Return the [X, Y] coordinate for the center point of the cell that contains the specified text.  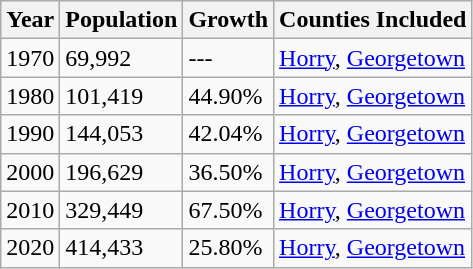
Counties Included [373, 20]
--- [228, 58]
196,629 [122, 172]
2010 [30, 210]
25.80% [228, 248]
69,992 [122, 58]
44.90% [228, 96]
Year [30, 20]
329,449 [122, 210]
36.50% [228, 172]
1990 [30, 134]
101,419 [122, 96]
67.50% [228, 210]
Population [122, 20]
2020 [30, 248]
1970 [30, 58]
1980 [30, 96]
144,053 [122, 134]
414,433 [122, 248]
42.04% [228, 134]
Growth [228, 20]
2000 [30, 172]
